Scan for the cell matching the given text and deliver its [X, Y] coordinate at center. 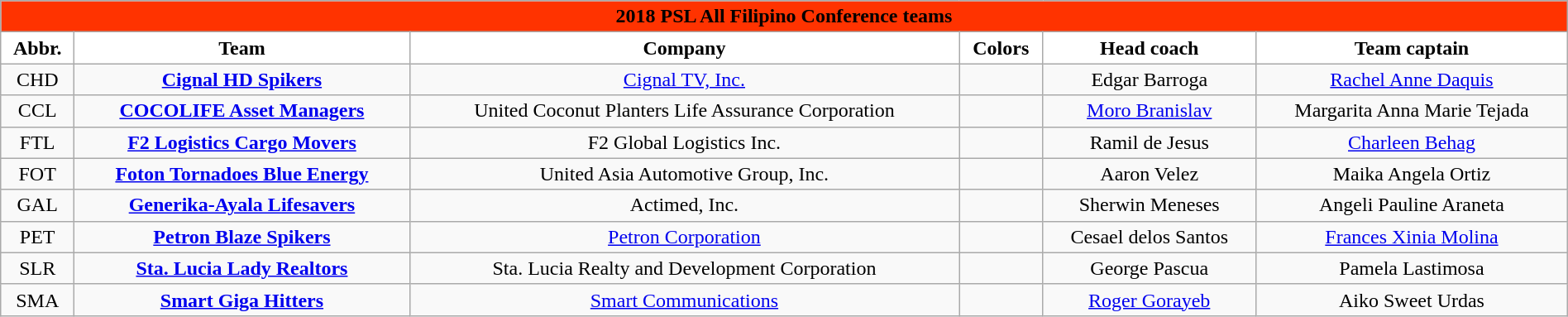
Generika-Ayala Lifesavers [242, 205]
Charleen Behag [1413, 142]
Frances Xinia Molina [1413, 237]
Company [684, 48]
GAL [38, 205]
SLR [38, 268]
Team [242, 48]
Rachel Anne Daquis [1413, 79]
FTL [38, 142]
Abbr. [38, 48]
Petron Corporation [684, 237]
Angeli Pauline Araneta [1413, 205]
Foton Tornadoes Blue Energy [242, 174]
Aiko Sweet Urdas [1413, 300]
United Coconut Planters Life Assurance Corporation [684, 111]
Petron Blaze Spikers [242, 237]
Margarita Anna Marie Tejada [1413, 111]
Sta. Lucia Realty and Development Corporation [684, 268]
COCOLIFE Asset Managers [242, 111]
Cignal HD Spikers [242, 79]
Team captain [1413, 48]
Sta. Lucia Lady Realtors [242, 268]
Aaron Velez [1150, 174]
Smart Communications [684, 300]
Smart Giga Hitters [242, 300]
Cesael delos Santos [1150, 237]
PET [38, 237]
United Asia Automotive Group, Inc. [684, 174]
Sherwin Meneses [1150, 205]
Moro Branislav [1150, 111]
Actimed, Inc. [684, 205]
Edgar Barroga [1150, 79]
Ramil de Jesus [1150, 142]
George Pascua [1150, 268]
Cignal TV, Inc. [684, 79]
Maika Angela Ortiz [1413, 174]
Roger Gorayeb [1150, 300]
F2 Global Logistics Inc. [684, 142]
Pamela Lastimosa [1413, 268]
CCL [38, 111]
F2 Logistics Cargo Movers [242, 142]
FOT [38, 174]
2018 PSL All Filipino Conference teams [784, 17]
Colors [1001, 48]
CHD [38, 79]
Head coach [1150, 48]
SMA [38, 300]
